Determine the (x, y) coordinate at the center of the cell enclosing the given text.  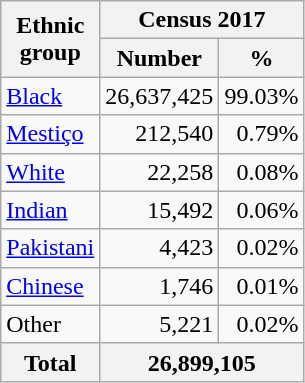
26,899,105 (202, 362)
Pakistani (50, 248)
26,637,425 (160, 96)
Ethnicgroup (50, 39)
Indian (50, 210)
212,540 (160, 134)
99.03% (262, 96)
0.01% (262, 286)
Black (50, 96)
5,221 (160, 324)
Other (50, 324)
15,492 (160, 210)
0.06% (262, 210)
4,423 (160, 248)
Mestiço (50, 134)
22,258 (160, 172)
0.08% (262, 172)
Number (160, 58)
White (50, 172)
1,746 (160, 286)
Census 2017 (202, 20)
% (262, 58)
0.79% (262, 134)
Chinese (50, 286)
Total (50, 362)
